Locate the cell with the specified text and output its (X, Y) center coordinate. 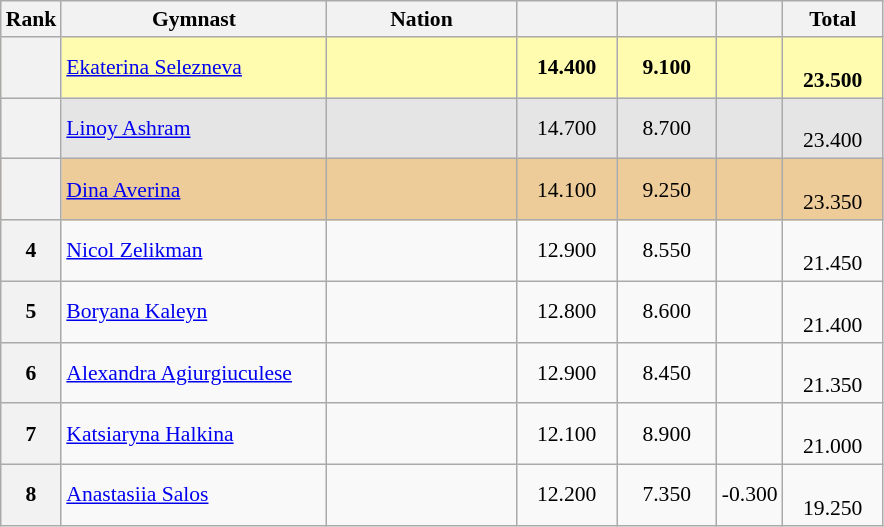
9.100 (667, 68)
8.900 (667, 434)
23.350 (833, 190)
8.600 (667, 312)
Nation (421, 19)
21.000 (833, 434)
14.400 (567, 68)
Dina Averina (194, 190)
Rank (32, 19)
12.200 (567, 496)
Anastasiia Salos (194, 496)
14.700 (567, 128)
12.800 (567, 312)
8.700 (667, 128)
21.400 (833, 312)
8.450 (667, 372)
23.500 (833, 68)
Katsiaryna Halkina (194, 434)
8 (32, 496)
5 (32, 312)
12.100 (567, 434)
Boryana Kaleyn (194, 312)
Gymnast (194, 19)
19.250 (833, 496)
Nicol Zelikman (194, 250)
8.550 (667, 250)
Total (833, 19)
7 (32, 434)
7.350 (667, 496)
21.450 (833, 250)
6 (32, 372)
Alexandra Agiurgiuculese (194, 372)
4 (32, 250)
21.350 (833, 372)
14.100 (567, 190)
9.250 (667, 190)
Ekaterina Selezneva (194, 68)
-0.300 (750, 496)
23.400 (833, 128)
Linoy Ashram (194, 128)
